Pinpoint the cell where the given text exists, returning its (X, Y) midpoint coordinate. 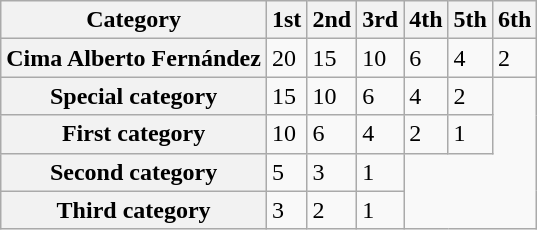
3rd (380, 20)
Second category (134, 172)
5 (286, 172)
20 (286, 58)
4th (426, 20)
First category (134, 134)
Third category (134, 210)
1st (286, 20)
Category (134, 20)
Cima Alberto Fernández (134, 58)
5th (470, 20)
Special category (134, 96)
6th (514, 20)
2nd (332, 20)
